Capture the cell that displays the provided text and extract its [X, Y] central coordinate. 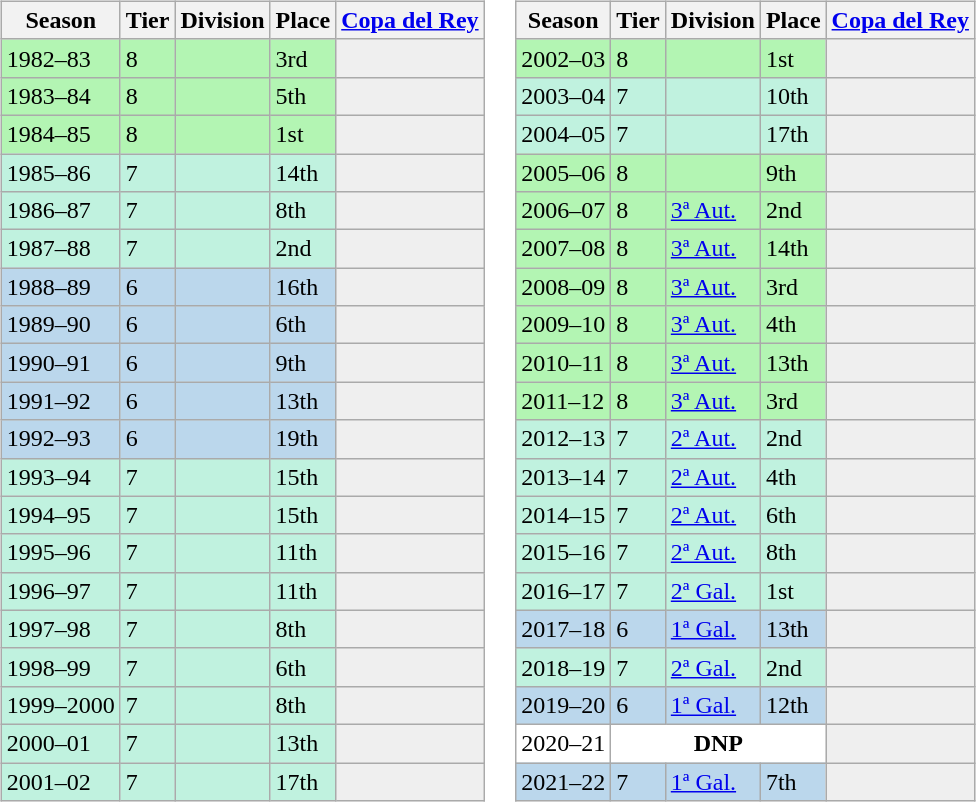
2002–03 [564, 58]
2001–02 [60, 781]
2004–05 [564, 134]
1988–89 [60, 287]
2009–10 [564, 325]
1995–96 [60, 553]
2015–16 [564, 553]
2013–14 [564, 477]
1990–91 [60, 363]
1984–85 [60, 134]
1989–90 [60, 325]
2014–15 [564, 515]
2016–17 [564, 591]
16th [303, 287]
2017–18 [564, 629]
2019–20 [564, 705]
2012–13 [564, 439]
12th [793, 705]
1992–93 [60, 439]
1986–87 [60, 211]
2006–07 [564, 211]
2008–09 [564, 287]
1982–83 [60, 58]
1983–84 [60, 96]
1998–99 [60, 667]
1996–97 [60, 591]
2018–19 [564, 667]
5th [303, 96]
2020–21 [564, 743]
7th [793, 781]
1999–2000 [60, 705]
DNP [718, 743]
2003–04 [564, 96]
1985–86 [60, 173]
1997–98 [60, 629]
2021–22 [564, 781]
2007–08 [564, 249]
2000–01 [60, 743]
2011–12 [564, 401]
10th [793, 96]
1994–95 [60, 515]
1987–88 [60, 249]
2005–06 [564, 173]
1991–92 [60, 401]
1993–94 [60, 477]
2010–11 [564, 363]
19th [303, 439]
